For the text-containing cell, return its midpoint in (x, y) coordinate format. 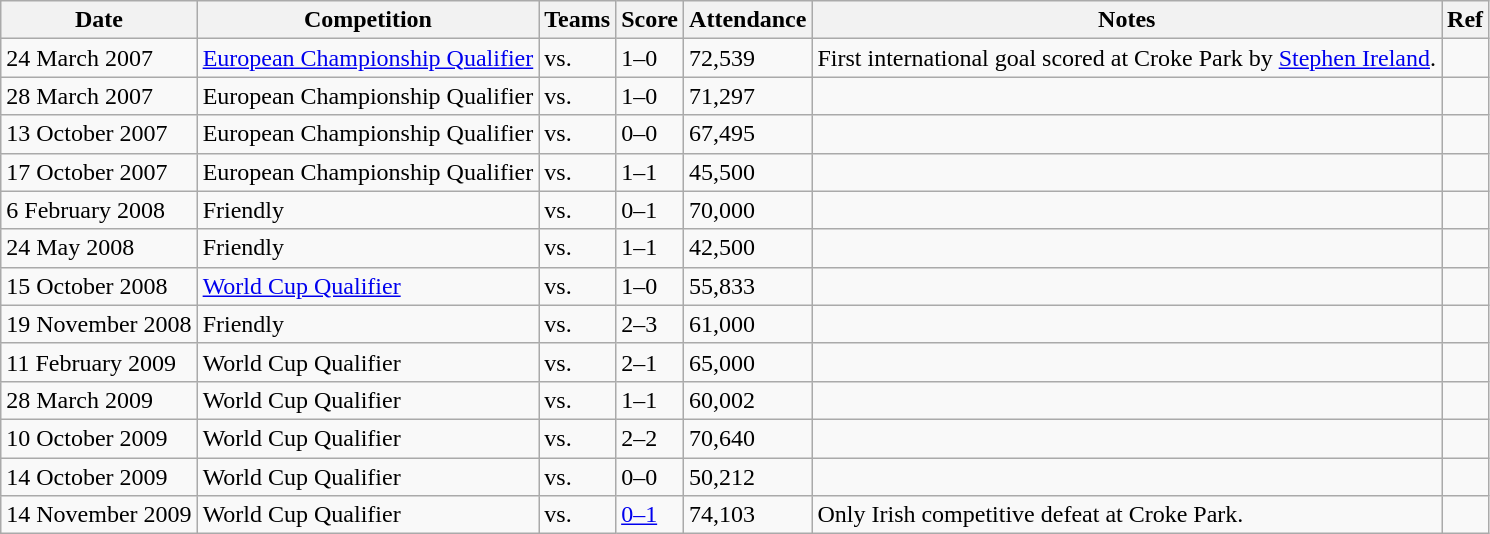
42,500 (748, 248)
First international goal scored at Croke Park by Stephen Ireland. (1127, 58)
6 February 2008 (99, 210)
28 March 2009 (99, 400)
Date (99, 20)
50,212 (748, 477)
Only Irish competitive defeat at Croke Park. (1127, 515)
45,500 (748, 172)
Notes (1127, 20)
13 October 2007 (99, 134)
61,000 (748, 324)
60,002 (748, 400)
72,539 (748, 58)
2–3 (650, 324)
Ref (1466, 20)
10 October 2009 (99, 438)
28 March 2007 (99, 96)
70,000 (748, 210)
Teams (578, 20)
74,103 (748, 515)
71,297 (748, 96)
14 November 2009 (99, 515)
2–2 (650, 438)
24 May 2008 (99, 248)
24 March 2007 (99, 58)
2–1 (650, 362)
11 February 2009 (99, 362)
17 October 2007 (99, 172)
70,640 (748, 438)
Competition (368, 20)
15 October 2008 (99, 286)
Score (650, 20)
65,000 (748, 362)
67,495 (748, 134)
Attendance (748, 20)
19 November 2008 (99, 324)
55,833 (748, 286)
14 October 2009 (99, 477)
